Return (X, Y) of the center of cell containing provided text 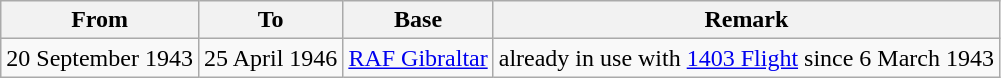
From (100, 20)
To (270, 20)
RAF Gibraltar (418, 58)
Base (418, 20)
25 April 1946 (270, 58)
already in use with 1403 Flight since 6 March 1943 (746, 58)
Remark (746, 20)
20 September 1943 (100, 58)
